Find where the given text appears and provide that cell's center as [x, y] coordinate. 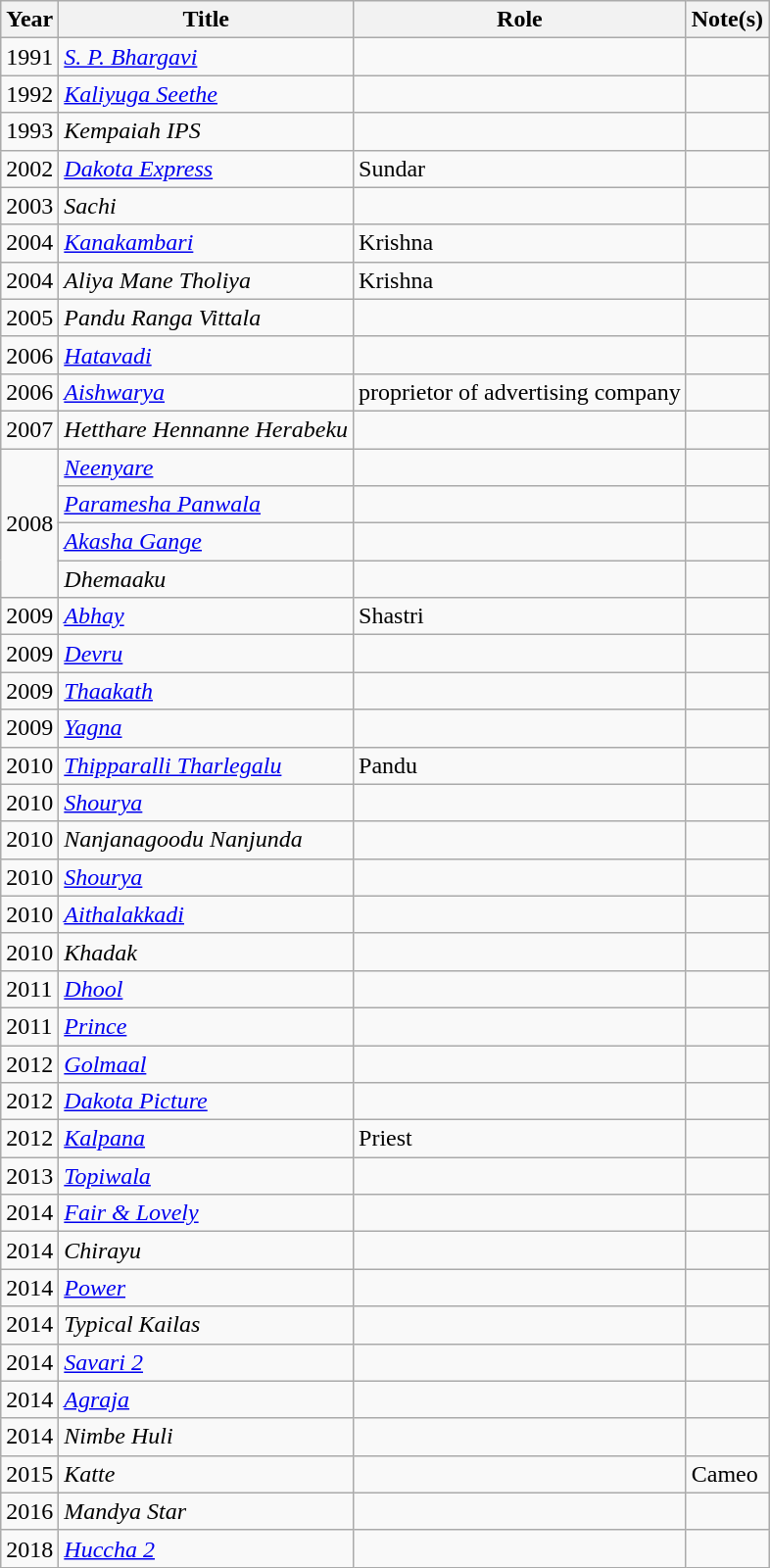
2002 [29, 169]
Hatavadi [206, 355]
proprietor of advertising company [520, 392]
2013 [29, 1176]
2016 [29, 1511]
2018 [29, 1548]
2007 [29, 429]
Savari 2 [206, 1362]
Aliya Mane Tholiya [206, 280]
Yagna [206, 728]
Priest [520, 1139]
Agraja [206, 1399]
Kanakambari [206, 243]
2005 [29, 318]
Dhool [206, 989]
Sachi [206, 206]
Prince [206, 1026]
2008 [29, 523]
Dhemaaku [206, 579]
Nimbe Huli [206, 1437]
Kempaiah IPS [206, 131]
1991 [29, 57]
Thipparalli Tharlegalu [206, 765]
Paramesha Panwala [206, 505]
1993 [29, 131]
Pandu [520, 765]
Typical Kailas [206, 1325]
Akasha Gange [206, 542]
Dakota Express [206, 169]
Role [520, 20]
Golmaal [206, 1063]
Shastri [520, 616]
Mandya Star [206, 1511]
1992 [29, 94]
Aithalakkadi [206, 914]
Pandu Ranga Vittala [206, 318]
2003 [29, 206]
Hetthare Hennanne Herabeku [206, 429]
Neenyare [206, 467]
Katte [206, 1474]
Nanjanagoodu Nanjunda [206, 840]
Aishwarya [206, 392]
Topiwala [206, 1176]
Note(s) [727, 20]
Huccha 2 [206, 1548]
S. P. Bhargavi [206, 57]
Devru [206, 654]
Khadak [206, 952]
Cameo [727, 1474]
Dakota Picture [206, 1102]
Fair & Lovely [206, 1213]
Title [206, 20]
Sundar [520, 169]
Thaakath [206, 691]
Kaliyuga Seethe [206, 94]
Year [29, 20]
Chirayu [206, 1250]
2015 [29, 1474]
Abhay [206, 616]
Power [206, 1288]
Kalpana [206, 1139]
